Scan for the cell matching the given text and deliver its (x, y) coordinate at center. 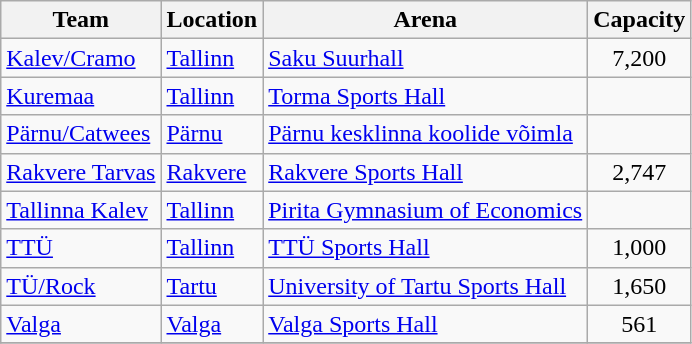
Valga Sports Hall (426, 324)
Rakvere Sports Hall (426, 172)
Torma Sports Hall (426, 96)
1,000 (640, 248)
Pärnu kesklinna koolide võimla (426, 134)
Rakvere (212, 172)
Pirita Gymnasium of Economics (426, 210)
Team (81, 20)
Arena (426, 20)
TTÜ (81, 248)
7,200 (640, 58)
Kalev/Cramo (81, 58)
2,747 (640, 172)
Tallinna Kalev (81, 210)
Pärnu (212, 134)
Location (212, 20)
Rakvere Tarvas (81, 172)
University of Tartu Sports Hall (426, 286)
Tartu (212, 286)
1,650 (640, 286)
561 (640, 324)
TTÜ Sports Hall (426, 248)
Capacity (640, 20)
Kuremaa (81, 96)
Saku Suurhall (426, 58)
Pärnu/Catwees (81, 134)
TÜ/Rock (81, 286)
